Output the [X, Y] coordinate of the center of the cell containing the given text.  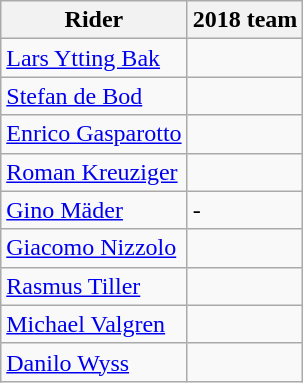
2018 team [245, 20]
Lars Ytting Bak [94, 58]
Giacomo Nizzolo [94, 248]
Stefan de Bod [94, 96]
Enrico Gasparotto [94, 134]
Rider [94, 20]
Michael Valgren [94, 324]
Gino Mäder [94, 210]
Danilo Wyss [94, 362]
Roman Kreuziger [94, 172]
- [245, 210]
Rasmus Tiller [94, 286]
